Search for the cell housing the specified text and yield its [X, Y] center coordinate. 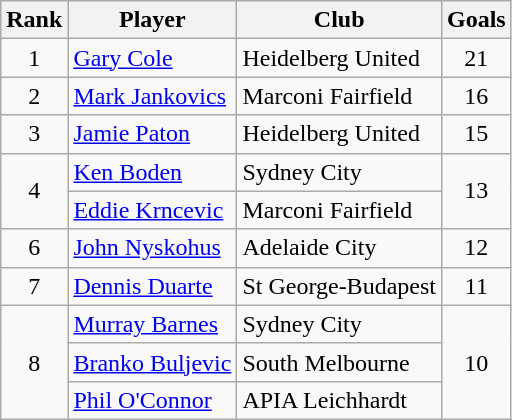
Adelaide City [340, 248]
11 [476, 286]
3 [34, 134]
8 [34, 362]
21 [476, 58]
Ken Boden [152, 172]
Player [152, 20]
John Nyskohus [152, 248]
13 [476, 191]
6 [34, 248]
Mark Jankovics [152, 96]
4 [34, 191]
7 [34, 286]
Jamie Paton [152, 134]
Goals [476, 20]
Rank [34, 20]
APIA Leichhardt [340, 400]
St George-Budapest [340, 286]
16 [476, 96]
Gary Cole [152, 58]
12 [476, 248]
Murray Barnes [152, 324]
Branko Buljevic [152, 362]
Eddie Krncevic [152, 210]
10 [476, 362]
Dennis Duarte [152, 286]
1 [34, 58]
2 [34, 96]
Club [340, 20]
Phil O'Connor [152, 400]
South Melbourne [340, 362]
15 [476, 134]
